Detect which cell encompasses the target text, then output its [x, y] center coordinate. 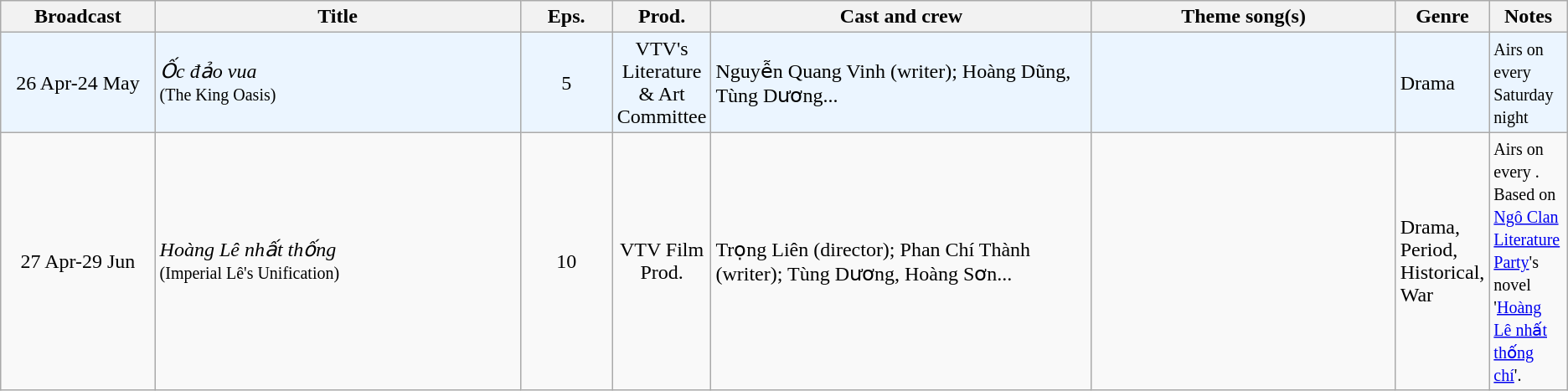
Cast and crew [901, 17]
Drama, Period, Historical, War [1442, 261]
Trọng Liên (director); Phan Chí Thành (writer); Tùng Dương, Hoàng Sơn... [901, 261]
Theme song(s) [1243, 17]
Ốc đảo vua (The King Oasis) [338, 82]
Prod. [662, 17]
Airs on every Saturday night [1528, 82]
Hoàng Lê nhất thống (Imperial Lê's Unification) [338, 261]
27 Apr-29 Jun [78, 261]
Airs on every .Based on Ngô Clan Literature Party's novel 'Hoàng Lê nhất thống chí'. [1528, 261]
VTV's Literature & Art Committee [662, 82]
Genre [1442, 17]
Title [338, 17]
26 Apr-24 May [78, 82]
VTV Film Prod. [662, 261]
Drama [1442, 82]
5 [566, 82]
Broadcast [78, 17]
Eps. [566, 17]
Notes [1528, 17]
Nguyễn Quang Vinh (writer); Hoàng Dũng, Tùng Dương... [901, 82]
10 [566, 261]
